Provide the (x, y) coordinate of the cell's center where the given text is located.  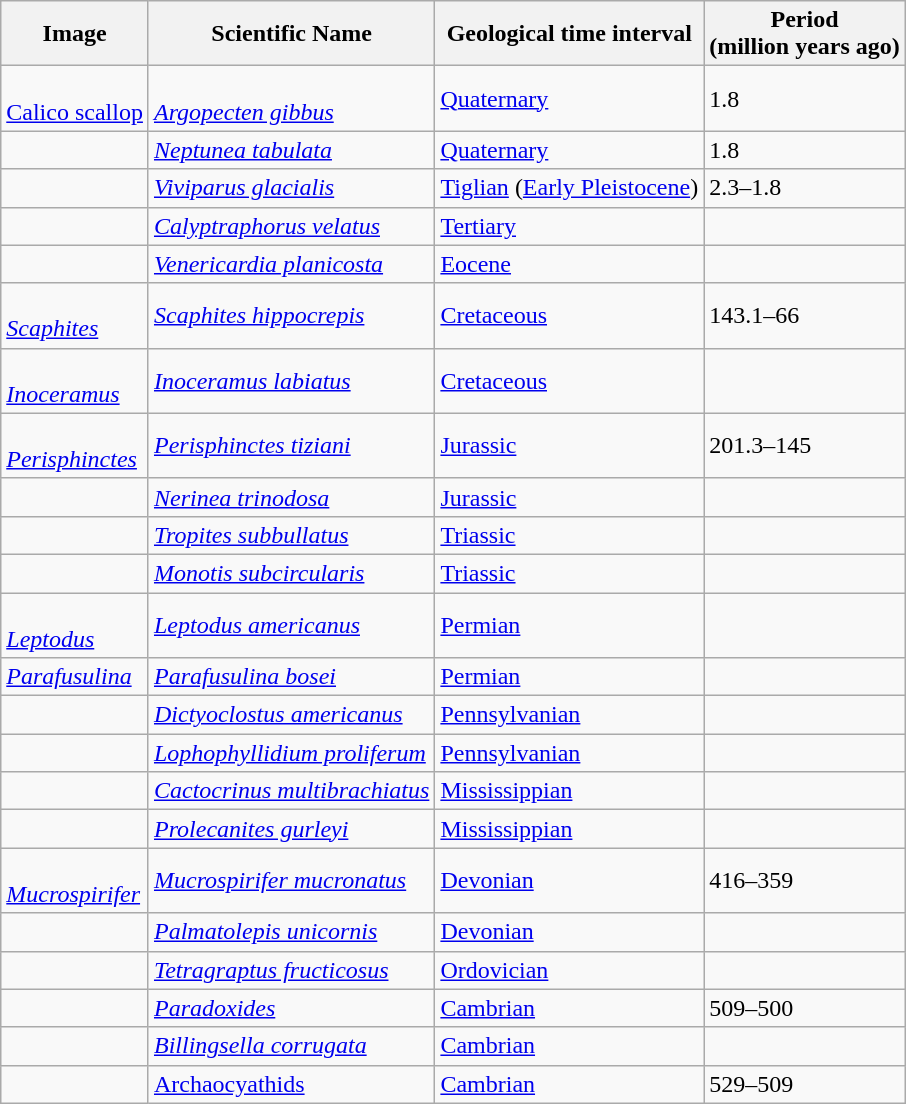
Leptodus americanus (291, 624)
2.3–1.8 (805, 188)
Billingsella corrugata (291, 1046)
Venericardia planicosta (291, 264)
529–509 (805, 1084)
Calico scallop (75, 98)
Paradoxides (291, 1008)
Geological time interval (570, 34)
Prolecanites gurleyi (291, 829)
Mucrospirifer (75, 880)
Cactocrinus multibrachiatus (291, 791)
509–500 (805, 1008)
201.3–145 (805, 446)
143.1–66 (805, 316)
Parafusulina bosei (291, 677)
Period(million years ago) (805, 34)
Palmatolepis unicornis (291, 932)
Tetragraptus fructicosus (291, 970)
Argopecten gibbus (291, 98)
Ordovician (570, 970)
Dictyoclostus americanus (291, 715)
Tertiary (570, 226)
Perisphinctes tiziani (291, 446)
Scaphites hippocrepis (291, 316)
Tiglian (Early Pleistocene) (570, 188)
Neptunea tabulata (291, 150)
Nerinea trinodosa (291, 497)
Calyptraphorus velatus (291, 226)
Leptodus (75, 624)
Scaphites (75, 316)
Viviparus glacialis (291, 188)
Scientific Name (291, 34)
Inoceramus labiatus (291, 380)
Mucrospirifer mucronatus (291, 880)
Eocene (570, 264)
416–359 (805, 880)
Image (75, 34)
Lophophyllidium proliferum (291, 753)
Tropites subbullatus (291, 535)
Archaocyathids (291, 1084)
Monotis subcircularis (291, 573)
Inoceramus (75, 380)
Parafusulina (75, 677)
Perisphinctes (75, 446)
